For the text-containing cell, return its midpoint in (x, y) coordinate format. 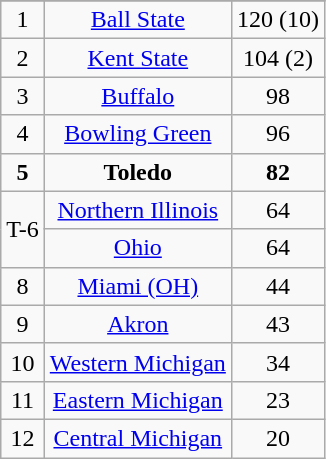
12 (23, 438)
98 (278, 96)
2 (23, 58)
11 (23, 400)
Miami (OH) (138, 286)
104 (2) (278, 58)
23 (278, 400)
Akron (138, 324)
82 (278, 172)
Ball State (138, 20)
1 (23, 20)
Toledo (138, 172)
96 (278, 134)
Kent State (138, 58)
44 (278, 286)
Central Michigan (138, 438)
5 (23, 172)
9 (23, 324)
120 (10) (278, 20)
Eastern Michigan (138, 400)
3 (23, 96)
43 (278, 324)
Buffalo (138, 96)
20 (278, 438)
Bowling Green (138, 134)
4 (23, 134)
10 (23, 362)
Northern Illinois (138, 210)
Western Michigan (138, 362)
T-6 (23, 229)
34 (278, 362)
8 (23, 286)
Ohio (138, 248)
